Extract the (X, Y) coordinate from the center of the cell holding the provided text.  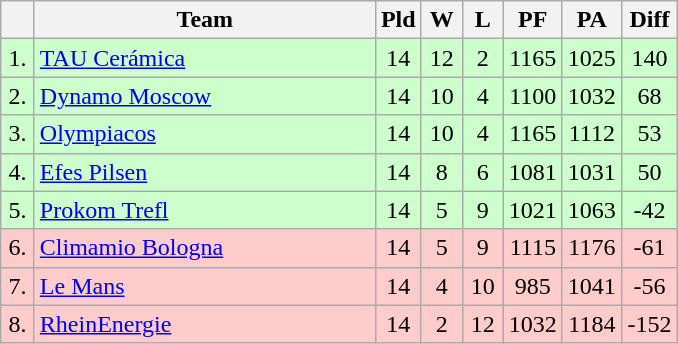
4. (18, 172)
1021 (532, 210)
TAU Cerámica (204, 58)
3. (18, 134)
1112 (592, 134)
Efes Pilsen (204, 172)
-152 (649, 324)
50 (649, 172)
1100 (532, 96)
5. (18, 210)
-61 (649, 248)
1025 (592, 58)
1. (18, 58)
1081 (532, 172)
1031 (592, 172)
PF (532, 20)
Climamio Bologna (204, 248)
8 (442, 172)
1041 (592, 286)
L (482, 20)
1176 (592, 248)
-56 (649, 286)
W (442, 20)
-42 (649, 210)
68 (649, 96)
1184 (592, 324)
1115 (532, 248)
RheinEnergie (204, 324)
Diff (649, 20)
Pld (398, 20)
Dynamo Moscow (204, 96)
1063 (592, 210)
Prokom Trefl (204, 210)
985 (532, 286)
2. (18, 96)
6. (18, 248)
Olympiacos (204, 134)
8. (18, 324)
PA (592, 20)
Le Mans (204, 286)
53 (649, 134)
6 (482, 172)
Team (204, 20)
7. (18, 286)
140 (649, 58)
